Return [X, Y] of the center of cell containing provided text 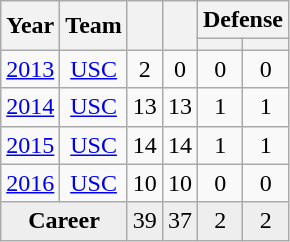
Career [64, 221]
2013 [30, 69]
Year [30, 26]
39 [144, 221]
Defense [242, 20]
2015 [30, 145]
37 [180, 221]
2014 [30, 107]
2016 [30, 183]
Team [94, 26]
